From the cell containing the given text, extract its center point as (X, Y) coordinate. 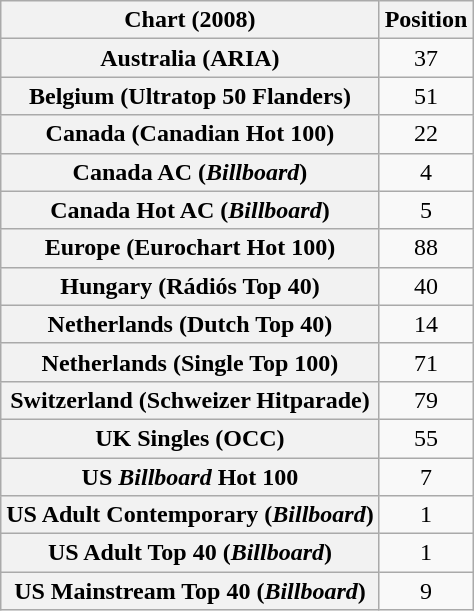
7 (426, 477)
Canada AC (Billboard) (190, 172)
71 (426, 362)
US Adult Top 40 (Billboard) (190, 553)
88 (426, 248)
40 (426, 286)
US Billboard Hot 100 (190, 477)
Canada Hot AC (Billboard) (190, 210)
Switzerland (Schweizer Hitparade) (190, 400)
37 (426, 58)
Hungary (Rádiós Top 40) (190, 286)
5 (426, 210)
22 (426, 134)
79 (426, 400)
4 (426, 172)
Europe (Eurochart Hot 100) (190, 248)
55 (426, 438)
Netherlands (Dutch Top 40) (190, 324)
9 (426, 591)
UK Singles (OCC) (190, 438)
Canada (Canadian Hot 100) (190, 134)
US Adult Contemporary (Billboard) (190, 515)
14 (426, 324)
Chart (2008) (190, 20)
51 (426, 96)
Netherlands (Single Top 100) (190, 362)
US Mainstream Top 40 (Billboard) (190, 591)
Australia (ARIA) (190, 58)
Belgium (Ultratop 50 Flanders) (190, 96)
Position (426, 20)
